Identify which cell holds the provided text, then report its (X, Y) central coordinate. 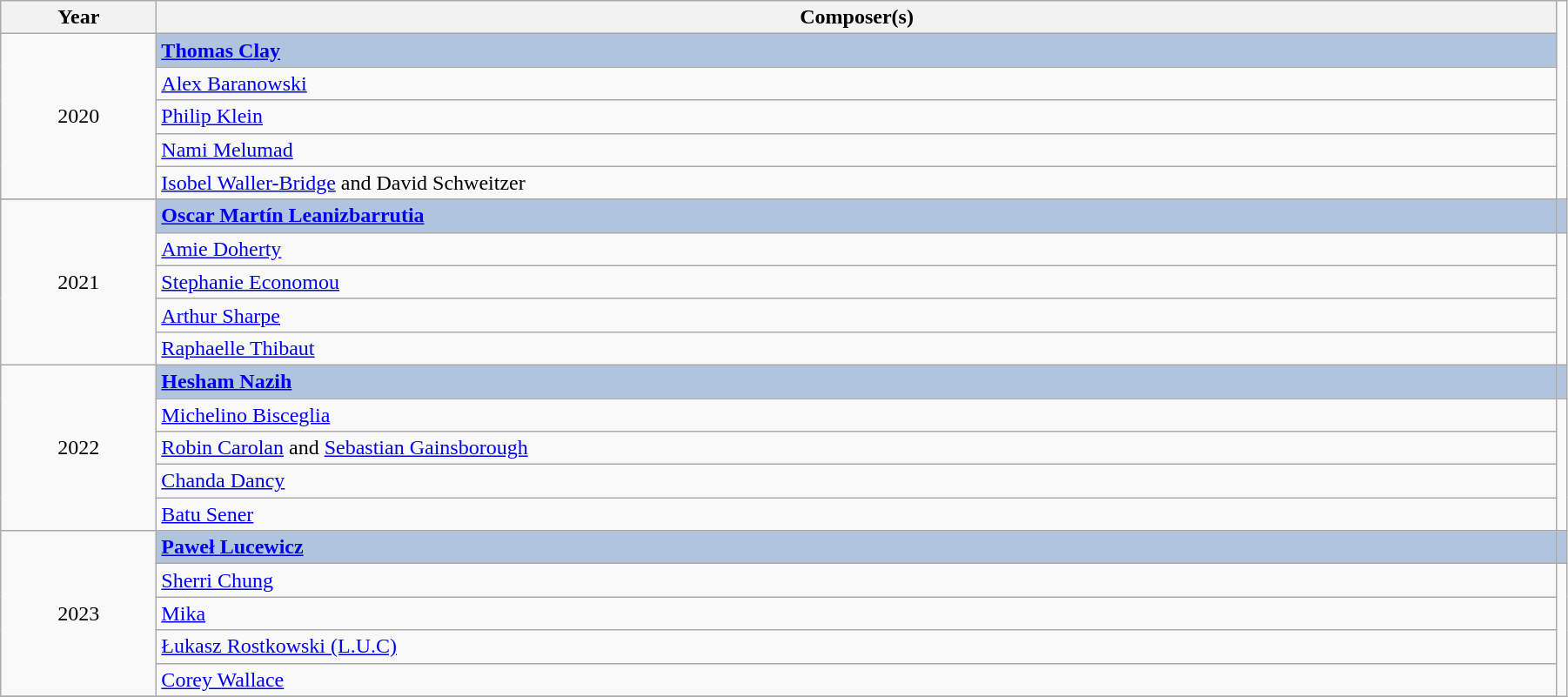
2023 (78, 613)
Nami Melumad (857, 150)
Chanda Dancy (857, 481)
Hesham Nazih (857, 381)
Year (78, 17)
2021 (78, 282)
Thomas Clay (857, 50)
Raphaelle Thibaut (857, 348)
Łukasz Rostkowski (L.U.C) (857, 647)
Philip Klein (857, 117)
Arthur Sharpe (857, 315)
Paweł Lucewicz (857, 547)
Corey Wallace (857, 680)
Stephanie Economou (857, 282)
Batu Sener (857, 514)
2020 (78, 117)
Michelino Bisceglia (857, 415)
Oscar Martín Leanizbarrutia (857, 216)
2022 (78, 447)
Isobel Waller-Bridge and David Schweitzer (857, 183)
Robin Carolan and Sebastian Gainsborough (857, 448)
Alex Baranowski (857, 84)
Amie Doherty (857, 249)
Composer(s) (857, 17)
Mika (857, 613)
Sherri Chung (857, 580)
